For the text-containing cell, return its midpoint in [X, Y] coordinate format. 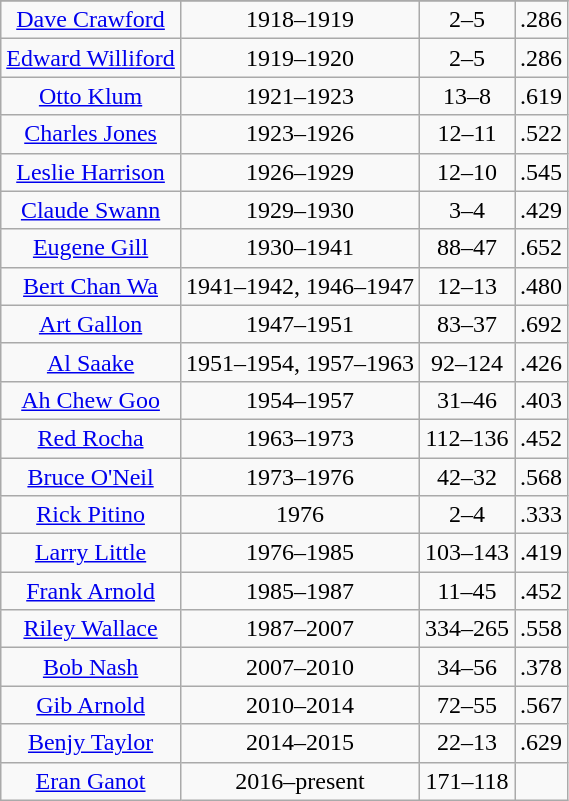
1930–1941 [300, 248]
1929–1930 [300, 210]
2–4 [466, 515]
.429 [540, 210]
Dave Crawford [91, 20]
1951–1954, 1957–1963 [300, 362]
1941–1942, 1946–1947 [300, 286]
12–13 [466, 286]
88–47 [466, 248]
72–55 [466, 705]
.619 [540, 96]
Eugene Gill [91, 248]
.692 [540, 324]
42–32 [466, 477]
.567 [540, 705]
.480 [540, 286]
1923–1926 [300, 134]
.568 [540, 477]
Leslie Harrison [91, 172]
Claude Swann [91, 210]
Art Gallon [91, 324]
Charles Jones [91, 134]
31–46 [466, 400]
34–56 [466, 667]
22–13 [466, 743]
103–143 [466, 553]
1954–1957 [300, 400]
.545 [540, 172]
2016–present [300, 781]
Bob Nash [91, 667]
2014–2015 [300, 743]
83–37 [466, 324]
Edward Williford [91, 58]
2007–2010 [300, 667]
1973–1976 [300, 477]
334–265 [466, 629]
.522 [540, 134]
2010–2014 [300, 705]
1976–1985 [300, 553]
Rick Pitino [91, 515]
Al Saake [91, 362]
112–136 [466, 438]
1987–2007 [300, 629]
Larry Little [91, 553]
1926–1929 [300, 172]
Red Rocha [91, 438]
Bert Chan Wa [91, 286]
.378 [540, 667]
11–45 [466, 591]
.652 [540, 248]
1976 [300, 515]
Riley Wallace [91, 629]
1921–1923 [300, 96]
.558 [540, 629]
1985–1987 [300, 591]
171–118 [466, 781]
.419 [540, 553]
1947–1951 [300, 324]
Gib Arnold [91, 705]
1963–1973 [300, 438]
.426 [540, 362]
Ah Chew Goo [91, 400]
.403 [540, 400]
Frank Arnold [91, 591]
1919–1920 [300, 58]
3–4 [466, 210]
Eran Ganot [91, 781]
12–10 [466, 172]
.629 [540, 743]
12–11 [466, 134]
.333 [540, 515]
13–8 [466, 96]
Otto Klum [91, 96]
Benjy Taylor [91, 743]
1918–1919 [300, 20]
92–124 [466, 362]
Bruce O'Neil [91, 477]
